From the cell containing the given text, extract its center point as [X, Y] coordinate. 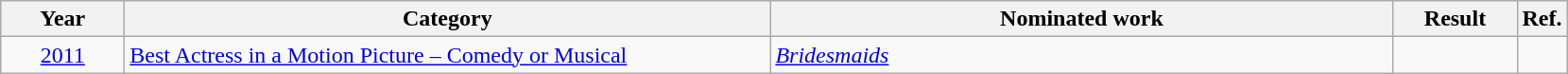
Nominated work [1081, 19]
Category [448, 19]
Bridesmaids [1081, 55]
Year [62, 19]
Best Actress in a Motion Picture – Comedy or Musical [448, 55]
Ref. [1542, 19]
2011 [62, 55]
Result [1456, 19]
